Output the [X, Y] coordinate of the center of the cell containing the given text.  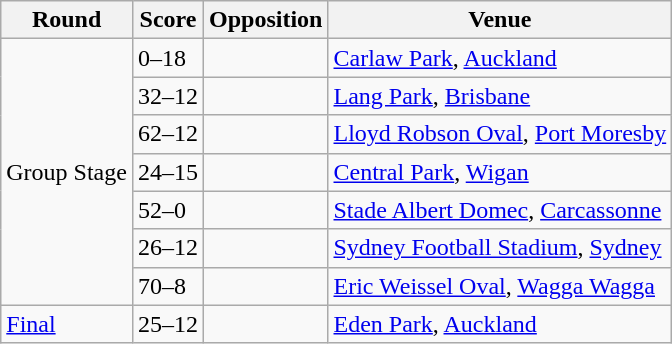
62–12 [168, 134]
Venue [500, 20]
Carlaw Park, Auckland [500, 58]
Eden Park, Auckland [500, 324]
0–18 [168, 58]
32–12 [168, 96]
Sydney Football Stadium, Sydney [500, 248]
Stade Albert Domec, Carcassonne [500, 210]
52–0 [168, 210]
25–12 [168, 324]
24–15 [168, 172]
Central Park, Wigan [500, 172]
Eric Weissel Oval, Wagga Wagga [500, 286]
Lang Park, Brisbane [500, 96]
Final [67, 324]
Round [67, 20]
Score [168, 20]
Opposition [266, 20]
70–8 [168, 286]
Lloyd Robson Oval, Port Moresby [500, 134]
Group Stage [67, 172]
26–12 [168, 248]
